Output the (X, Y) coordinate of the center of the cell containing the given text.  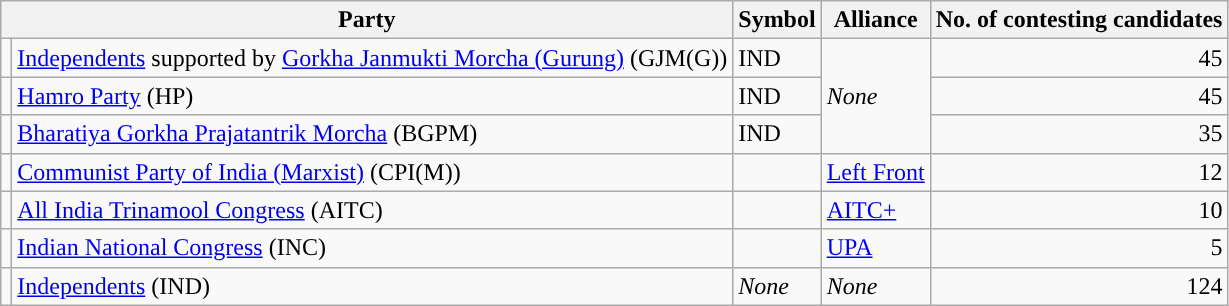
Independents (IND) (372, 286)
Left Front (876, 172)
Symbol (777, 20)
No. of contesting candidates (1079, 20)
Alliance (876, 20)
Communist Party of India (Marxist) (CPI(M)) (372, 172)
Hamro Party (HP) (372, 96)
UPA (876, 248)
Bharatiya Gorkha Prajatantrik Morcha (BGPM) (372, 134)
124 (1079, 286)
12 (1079, 172)
Independents supported by Gorkha Janmukti Morcha (Gurung) (GJM(G)) (372, 58)
Party (367, 20)
Indian National Congress (INC) (372, 248)
All India Trinamool Congress (AITC) (372, 210)
AITC+ (876, 210)
35 (1079, 134)
5 (1079, 248)
10 (1079, 210)
